From the cell containing the given text, extract its center point as [x, y] coordinate. 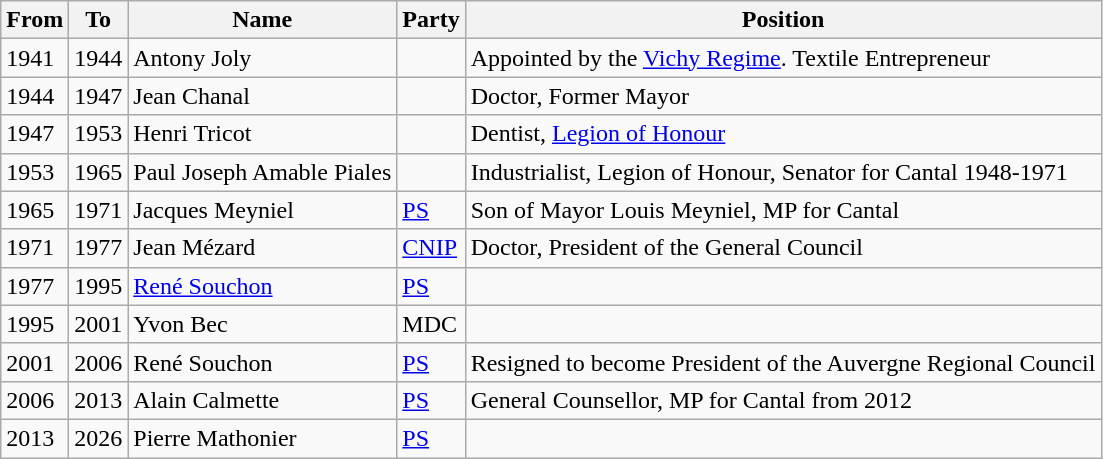
MDC [431, 324]
General Counsellor, MP for Cantal from 2012 [783, 400]
Doctor, Former Mayor [783, 96]
Dentist, Legion of Honour [783, 134]
Party [431, 20]
Henri Tricot [262, 134]
Paul Joseph Amable Piales [262, 172]
Industrialist, Legion of Honour, Senator for Cantal 1948-1971 [783, 172]
2026 [98, 438]
Position [783, 20]
CNIP [431, 248]
Antony Joly [262, 58]
Appointed by the Vichy Regime. Textile Entrepreneur [783, 58]
From [35, 20]
Alain Calmette [262, 400]
To [98, 20]
Yvon Bec [262, 324]
Pierre Mathonier [262, 438]
Doctor, President of the General Council [783, 248]
1941 [35, 58]
Jean Mézard [262, 248]
Name [262, 20]
Jacques Meyniel [262, 210]
Resigned to become President of the Auvergne Regional Council [783, 362]
Jean Chanal [262, 96]
Son of Mayor Louis Meyniel, MP for Cantal [783, 210]
